Return the [x, y] coordinate for the center point of the cell that contains the specified text.  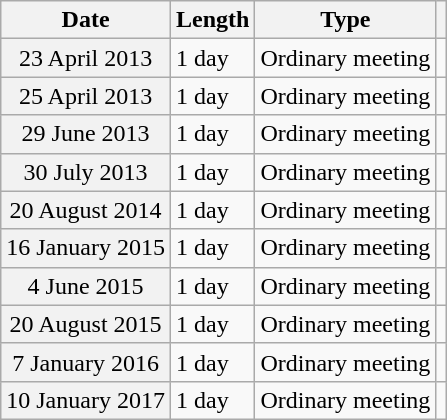
7 January 2016 [86, 362]
4 June 2015 [86, 286]
20 August 2014 [86, 210]
29 June 2013 [86, 134]
23 April 2013 [86, 58]
16 January 2015 [86, 248]
Type [346, 20]
Length [212, 20]
10 January 2017 [86, 400]
25 April 2013 [86, 96]
Date [86, 20]
30 July 2013 [86, 172]
20 August 2015 [86, 324]
